Search for the cell housing the specified text and yield its (x, y) center coordinate. 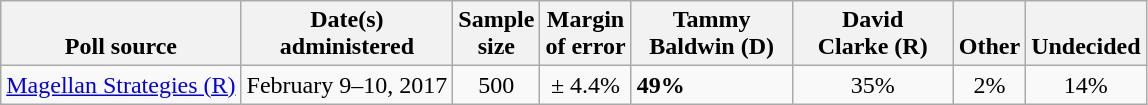
DavidClarke (R) (872, 34)
Samplesize (496, 34)
500 (496, 85)
14% (1086, 85)
35% (872, 85)
February 9–10, 2017 (347, 85)
TammyBaldwin (D) (712, 34)
Marginof error (586, 34)
Poll source (121, 34)
2% (989, 85)
49% (712, 85)
Magellan Strategies (R) (121, 85)
Date(s)administered (347, 34)
± 4.4% (586, 85)
Other (989, 34)
Undecided (1086, 34)
